Provide the (x, y) coordinate of the cell's center where the given text is located.  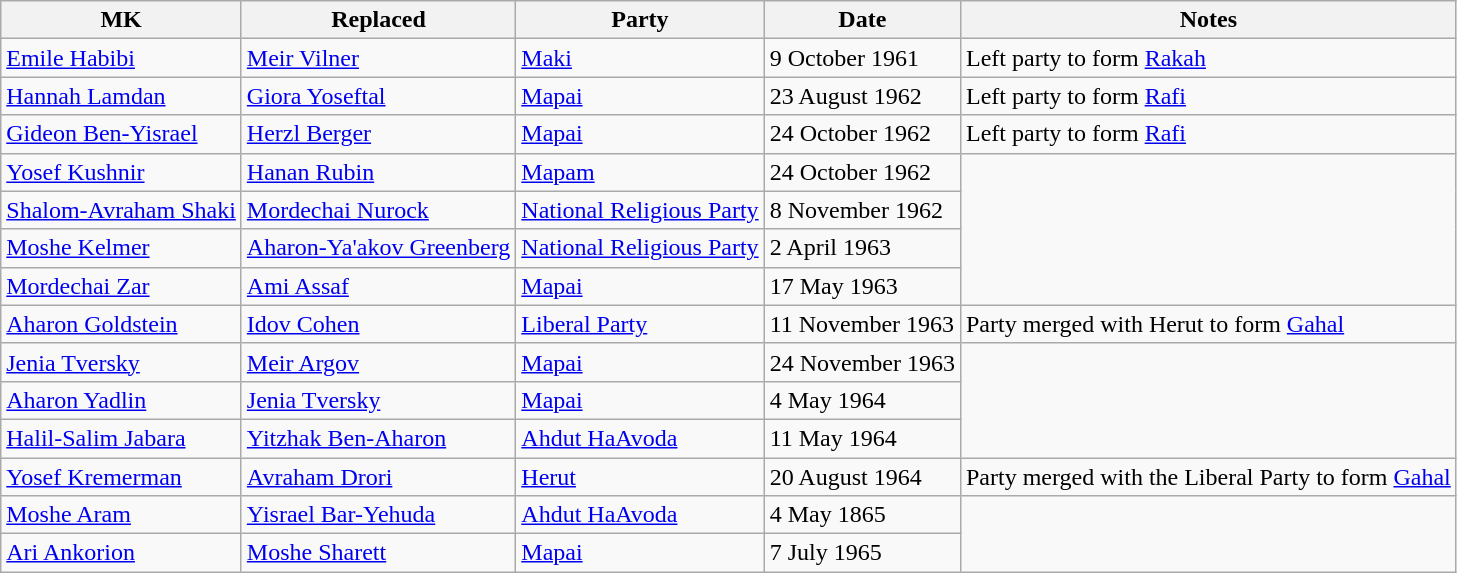
4 May 1865 (862, 515)
Moshe Kelmer (122, 248)
Yisrael Bar-Yehuda (378, 515)
7 July 1965 (862, 553)
11 November 1963 (862, 324)
Moshe Sharett (378, 553)
Gideon Ben-Yisrael (122, 134)
Ari Ankorion (122, 553)
Herzl Berger (378, 134)
Moshe Aram (122, 515)
Mapam (640, 172)
17 May 1963 (862, 286)
11 May 1964 (862, 438)
Replaced (378, 20)
Party (640, 20)
Party merged with Herut to form Gahal (1208, 324)
24 November 1963 (862, 362)
Shalom-Avraham Shaki (122, 210)
Maki (640, 58)
Aharon Yadlin (122, 400)
Mordechai Nurock (378, 210)
Idov Cohen (378, 324)
Hanan Rubin (378, 172)
Meir Argov (378, 362)
Meir Vilner (378, 58)
Avraham Drori (378, 477)
Emile Habibi (122, 58)
Aharon Goldstein (122, 324)
9 October 1961 (862, 58)
20 August 1964 (862, 477)
MK (122, 20)
23 August 1962 (862, 96)
Yosef Kushnir (122, 172)
Mordechai Zar (122, 286)
8 November 1962 (862, 210)
Yosef Kremerman (122, 477)
Halil-Salim Jabara (122, 438)
Notes (1208, 20)
2 April 1963 (862, 248)
Ami Assaf (378, 286)
Herut (640, 477)
Giora Yoseftal (378, 96)
Yitzhak Ben-Aharon (378, 438)
4 May 1964 (862, 400)
Party merged with the Liberal Party to form Gahal (1208, 477)
Left party to form Rakah (1208, 58)
Hannah Lamdan (122, 96)
Aharon-Ya'akov Greenberg (378, 248)
Date (862, 20)
Liberal Party (640, 324)
